Return (x, y) of the center of cell containing provided text 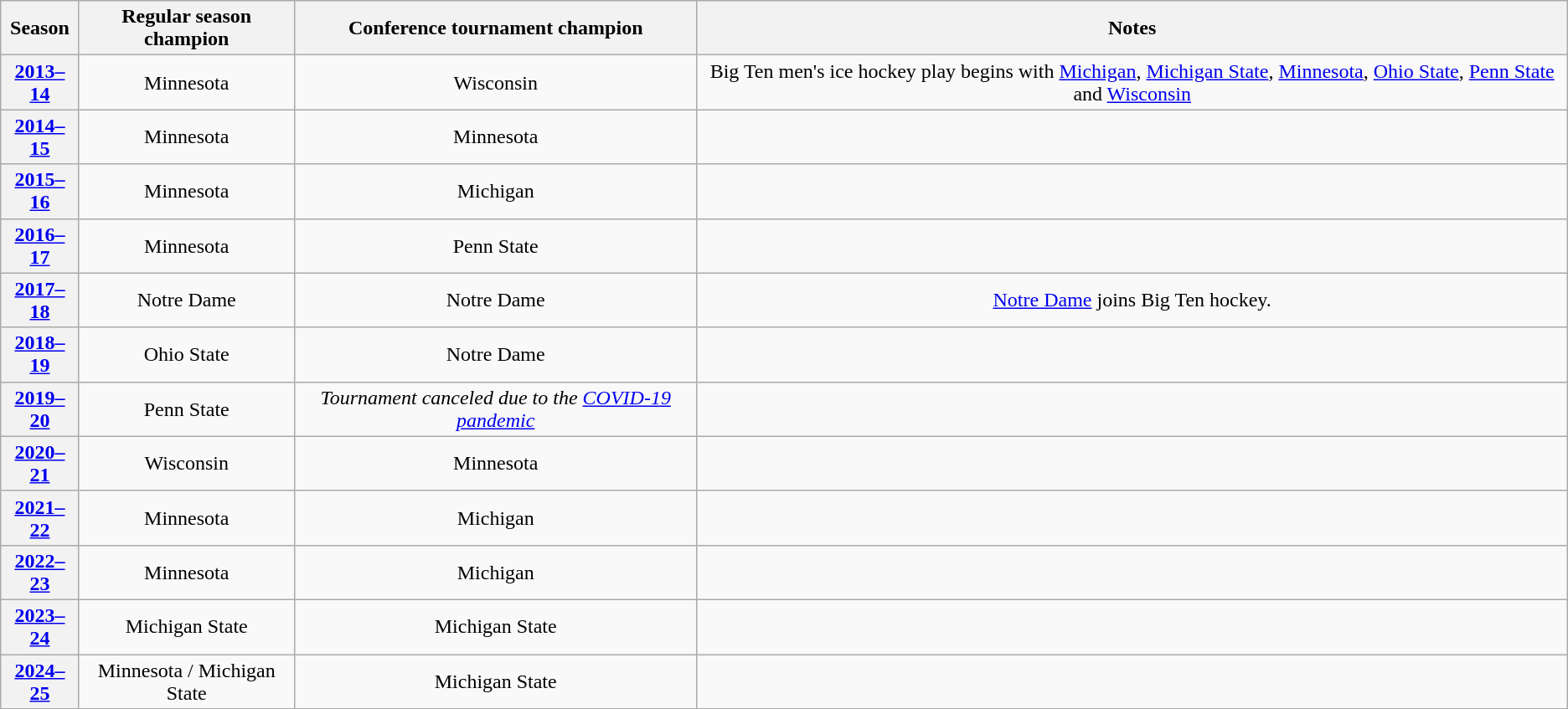
Conference tournament champion (496, 28)
2015–16 (40, 191)
Tournament canceled due to the COVID-19 pandemic (496, 408)
Minnesota / Michigan State (186, 681)
2019–20 (40, 408)
2018–19 (40, 355)
2017–18 (40, 300)
Notre Dame joins Big Ten hockey. (1132, 300)
2024–25 (40, 681)
2023–24 (40, 626)
2020–21 (40, 464)
Notes (1132, 28)
Ohio State (186, 355)
2022–23 (40, 573)
2014–15 (40, 137)
Season (40, 28)
Big Ten men's ice hockey play begins with Michigan, Michigan State, Minnesota, Ohio State, Penn State and Wisconsin (1132, 82)
Regular season champion (186, 28)
2016–17 (40, 246)
2013–14 (40, 82)
2021–22 (40, 517)
